Detect which cell encompasses the target text, then output its [x, y] center coordinate. 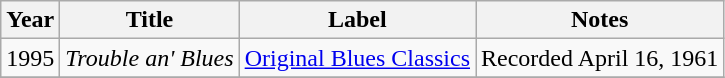
Recorded April 16, 1961 [600, 58]
Label [357, 20]
Trouble an' Blues [150, 58]
Original Blues Classics [357, 58]
Title [150, 20]
1995 [30, 58]
Year [30, 20]
Notes [600, 20]
